Identify which cell holds the provided text, then report its [X, Y] central coordinate. 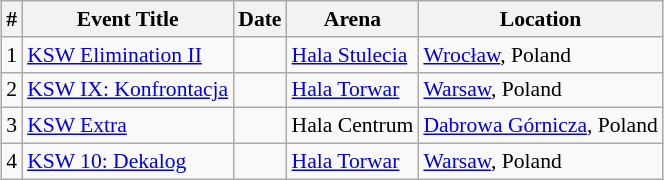
Wrocław, Poland [540, 55]
KSW IX: Konfrontacja [128, 90]
# [12, 19]
KSW 10: Dekalog [128, 162]
KSW Extra [128, 126]
Arena [353, 19]
Hala Centrum [353, 126]
Location [540, 19]
Hala Stulecia [353, 55]
KSW Elimination II [128, 55]
4 [12, 162]
Event Title [128, 19]
3 [12, 126]
2 [12, 90]
1 [12, 55]
Dabrowa Górnicza, Poland [540, 126]
Date [260, 19]
